Extract the (X, Y) coordinate from the center of the cell holding the provided text.  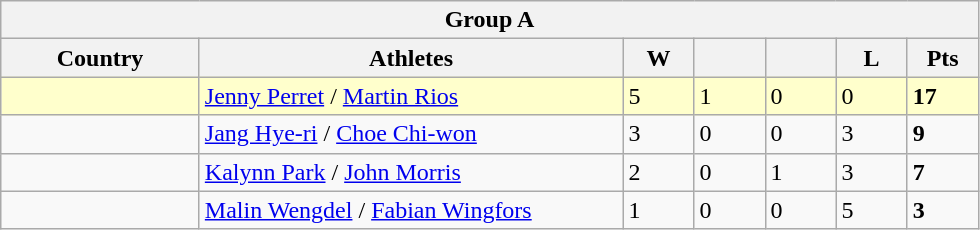
Jenny Perret / Martin Rios (411, 96)
Pts (942, 58)
2 (658, 172)
7 (942, 172)
Kalynn Park / John Morris (411, 172)
17 (942, 96)
Group A (490, 20)
Country (100, 58)
Athletes (411, 58)
L (872, 58)
W (658, 58)
Malin Wengdel / Fabian Wingfors (411, 210)
9 (942, 134)
Jang Hye-ri / Choe Chi-won (411, 134)
